From the cell containing the given text, extract its center point as [x, y] coordinate. 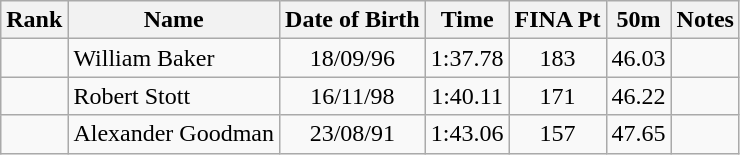
50m [638, 20]
1:40.11 [467, 96]
171 [558, 96]
1:43.06 [467, 134]
Name [174, 20]
William Baker [174, 58]
Notes [705, 20]
1:37.78 [467, 58]
23/08/91 [353, 134]
157 [558, 134]
18/09/96 [353, 58]
Alexander Goodman [174, 134]
183 [558, 58]
46.03 [638, 58]
Time [467, 20]
16/11/98 [353, 96]
Date of Birth [353, 20]
Rank [34, 20]
FINA Pt [558, 20]
46.22 [638, 96]
47.65 [638, 134]
Robert Stott [174, 96]
